Identify which cell holds the provided text, then report its (x, y) central coordinate. 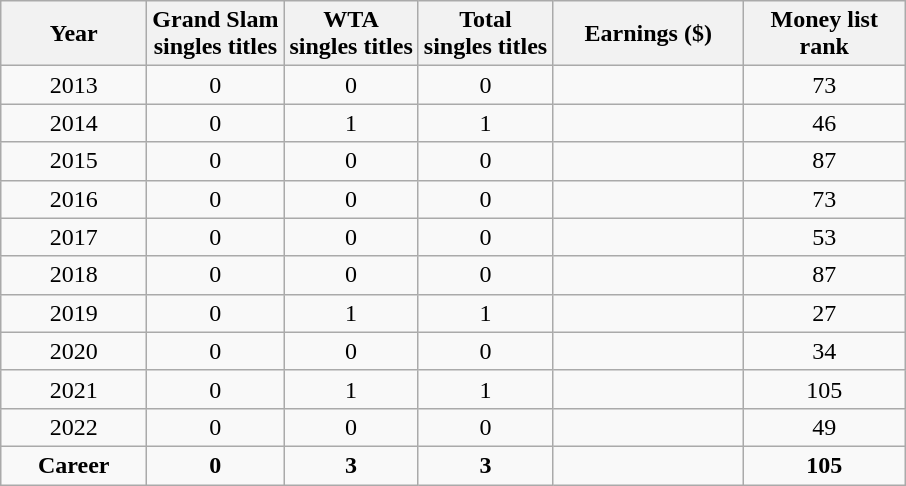
Grand Slamsingles titles (216, 34)
2021 (74, 389)
Totalsingles titles (485, 34)
49 (824, 427)
53 (824, 237)
2015 (74, 161)
46 (824, 123)
Money list rank (824, 34)
34 (824, 351)
2017 (74, 237)
2020 (74, 351)
2022 (74, 427)
Year (74, 34)
Career (74, 465)
WTA singles titles (351, 34)
2016 (74, 199)
2019 (74, 313)
27 (824, 313)
2018 (74, 275)
2014 (74, 123)
2013 (74, 85)
Earnings ($) (648, 34)
